Provide the (x, y) coordinate of the cell's center where the given text is located.  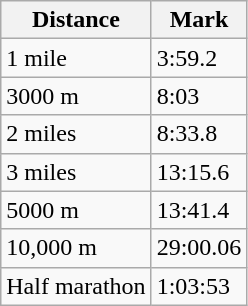
29:00.06 (199, 248)
3:59.2 (199, 58)
8:33.8 (199, 134)
1:03:53 (199, 286)
2 miles (76, 134)
Mark (199, 20)
8:03 (199, 96)
Half marathon (76, 286)
13:41.4 (199, 210)
5000 m (76, 210)
1 mile (76, 58)
Distance (76, 20)
3 miles (76, 172)
3000 m (76, 96)
13:15.6 (199, 172)
10,000 m (76, 248)
